Return the [X, Y] coordinate for the center point of the cell that contains the specified text.  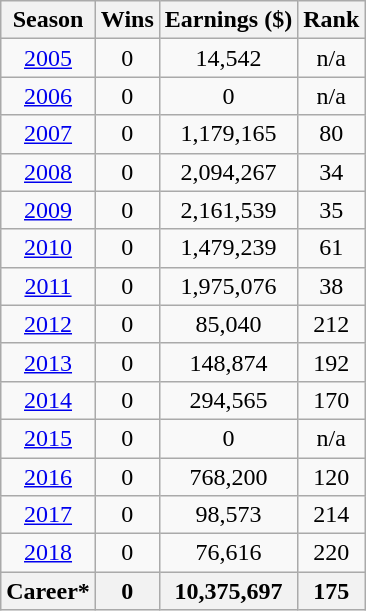
175 [332, 591]
2016 [48, 477]
768,200 [228, 477]
220 [332, 553]
14,542 [228, 58]
2017 [48, 515]
120 [332, 477]
170 [332, 400]
2018 [48, 553]
80 [332, 134]
35 [332, 210]
2011 [48, 286]
38 [332, 286]
2009 [48, 210]
2005 [48, 58]
Earnings ($) [228, 20]
2012 [48, 324]
2015 [48, 438]
Career* [48, 591]
192 [332, 362]
85,040 [228, 324]
2008 [48, 172]
1,479,239 [228, 248]
2,161,539 [228, 210]
34 [332, 172]
Season [48, 20]
2,094,267 [228, 172]
1,975,076 [228, 286]
212 [332, 324]
148,874 [228, 362]
Wins [127, 20]
1,179,165 [228, 134]
2010 [48, 248]
294,565 [228, 400]
2007 [48, 134]
2006 [48, 96]
2013 [48, 362]
214 [332, 515]
Rank [332, 20]
76,616 [228, 553]
61 [332, 248]
2014 [48, 400]
10,375,697 [228, 591]
98,573 [228, 515]
